Detect which cell encompasses the target text, then output its (x, y) center coordinate. 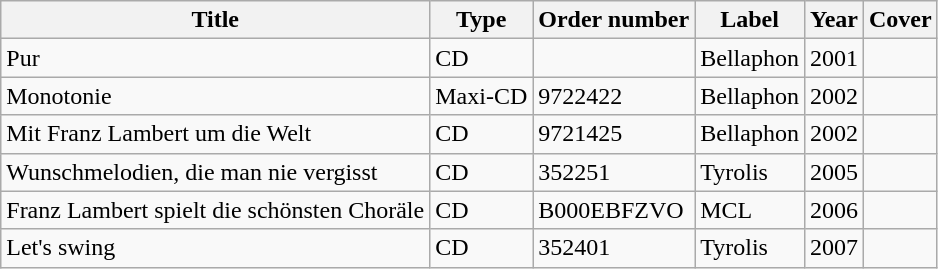
2005 (834, 172)
Year (834, 20)
Mit Franz Lambert um die Welt (216, 134)
352251 (614, 172)
MCL (750, 210)
Cover (900, 20)
2006 (834, 210)
Label (750, 20)
Type (482, 20)
9721425 (614, 134)
Wunschmelodien, die man nie vergisst (216, 172)
352401 (614, 248)
Maxi-CD (482, 96)
Let's swing (216, 248)
2001 (834, 58)
Pur (216, 58)
9722422 (614, 96)
2007 (834, 248)
Monotonie (216, 96)
Order number (614, 20)
Franz Lambert spielt die schönsten Choräle (216, 210)
Title (216, 20)
B000EBFZVO (614, 210)
